Extract the (x, y) coordinate from the center of the cell holding the provided text.  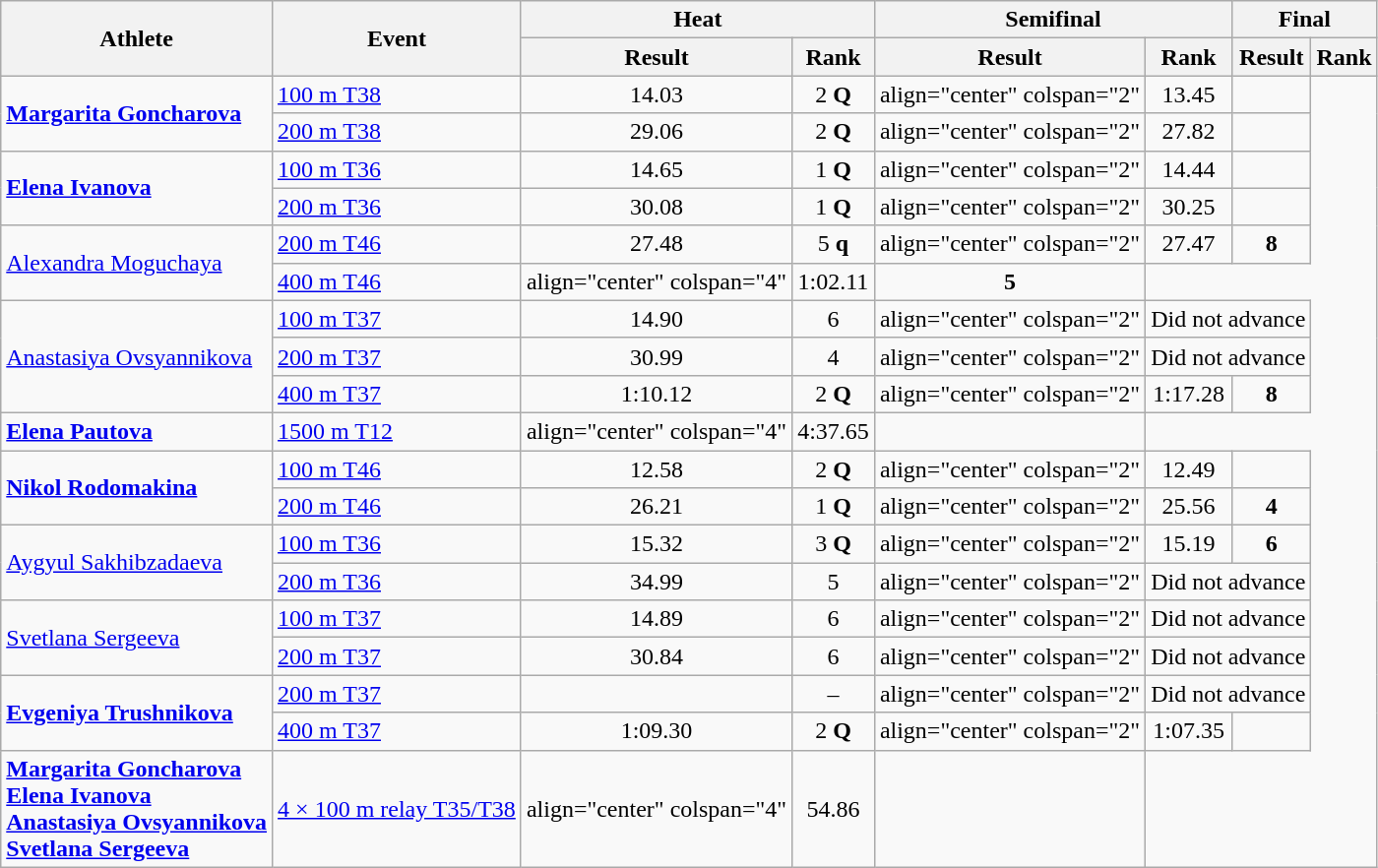
54.86 (834, 809)
100 m T38 (398, 94)
30.84 (656, 656)
Heat (697, 20)
14.03 (656, 94)
Alexandra Moguchaya (137, 263)
3 Q (834, 544)
29.06 (656, 132)
14.90 (656, 319)
12.58 (656, 469)
12.49 (1189, 469)
14.89 (656, 619)
15.19 (1189, 544)
27.82 (1189, 132)
100 m T46 (398, 469)
Semifinal (1053, 20)
1:10.12 (656, 394)
1:02.11 (834, 281)
Event (398, 38)
4:37.65 (834, 431)
5 q (834, 244)
1500 m T12 (398, 431)
Svetlana Sergeeva (137, 638)
– (834, 694)
Elena Ivanova (137, 188)
Aygyul Sakhibzadaeva (137, 563)
Anastasiya Ovsyannikova (137, 356)
200 m T38 (398, 132)
1:07.35 (1189, 731)
Margarita Goncharova (137, 113)
Margarita GoncharovaElena IvanovaAnastasiya OvsyannikovaSvetlana Sergeeva (137, 809)
Nikol Rodomakina (137, 488)
13.45 (1189, 94)
1:17.28 (1189, 394)
34.99 (656, 582)
26.21 (656, 507)
14.44 (1189, 169)
Athlete (137, 38)
30.99 (656, 356)
27.47 (1189, 244)
1:09.30 (656, 731)
14.65 (656, 169)
Elena Pautova (137, 431)
Final (1305, 20)
15.32 (656, 544)
27.48 (656, 244)
25.56 (1189, 507)
4 × 100 m relay T35/T38 (398, 809)
30.25 (1189, 207)
30.08 (656, 207)
Evgeniya Trushnikova (137, 713)
400 m T46 (398, 281)
